Return the (x, y) coordinate for the center point of the cell that contains the specified text.  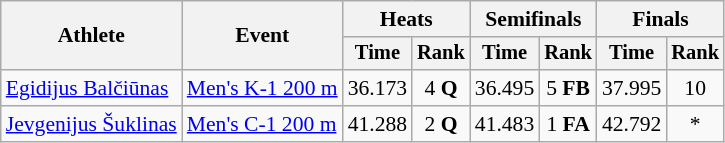
Men's C-1 200 m (262, 124)
1 FA (568, 124)
41.288 (378, 124)
Men's K-1 200 m (262, 88)
37.995 (632, 88)
10 (695, 88)
Athlete (92, 36)
Semifinals (534, 19)
36.495 (504, 88)
4 Q (441, 88)
Heats (406, 19)
2 Q (441, 124)
5 FB (568, 88)
* (695, 124)
41.483 (504, 124)
Egidijus Balčiūnas (92, 88)
36.173 (378, 88)
42.792 (632, 124)
Jevgenijus Šuklinas (92, 124)
Event (262, 36)
Finals (660, 19)
